Locate the cell with the specified text and output its (X, Y) center coordinate. 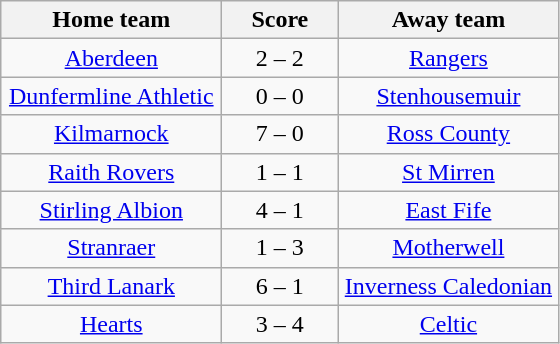
6 – 1 (280, 286)
Raith Rovers (112, 172)
Celtic (448, 324)
Inverness Caledonian (448, 286)
1 – 3 (280, 248)
Ross County (448, 134)
2 – 2 (280, 58)
3 – 4 (280, 324)
St Mirren (448, 172)
Motherwell (448, 248)
7 – 0 (280, 134)
Kilmarnock (112, 134)
Stenhousemuir (448, 96)
Score (280, 20)
Hearts (112, 324)
1 – 1 (280, 172)
Stranraer (112, 248)
Rangers (448, 58)
0 – 0 (280, 96)
East Fife (448, 210)
Away team (448, 20)
4 – 1 (280, 210)
Stirling Albion (112, 210)
Home team (112, 20)
Third Lanark (112, 286)
Dunfermline Athletic (112, 96)
Aberdeen (112, 58)
